Return (x, y) of the center of cell containing provided text 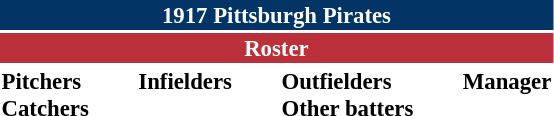
1917 Pittsburgh Pirates (276, 15)
Roster (276, 48)
